Locate the cell with the specified text and output its [X, Y] center coordinate. 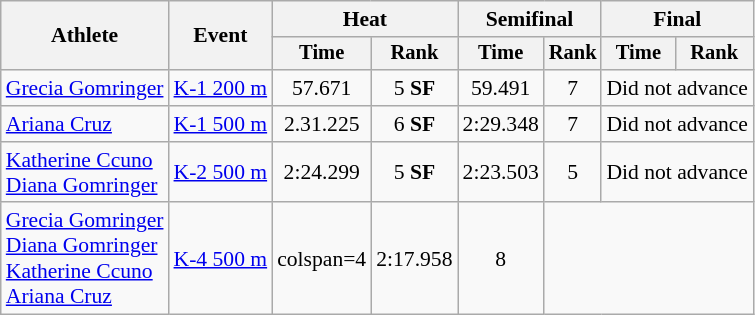
2:24.299 [322, 172]
Grecia Gomringer [85, 88]
57.671 [322, 88]
Athlete [85, 36]
Ariana Cruz [85, 124]
5 [573, 172]
Semifinal [530, 19]
K-1 500 m [221, 124]
Final [677, 19]
K-1 200 m [221, 88]
8 [501, 259]
2.31.225 [322, 124]
2:17.958 [414, 259]
Heat [364, 19]
2:23.503 [501, 172]
K-2 500 m [221, 172]
59.491 [501, 88]
K-4 500 m [221, 259]
2:29.348 [501, 124]
Event [221, 36]
Grecia GomringerDiana GomringerKatherine CcunoAriana Cruz [85, 259]
colspan=4 [322, 259]
6 SF [414, 124]
Katherine CcunoDiana Gomringer [85, 172]
